Scan for the cell matching the given text and deliver its [X, Y] coordinate at center. 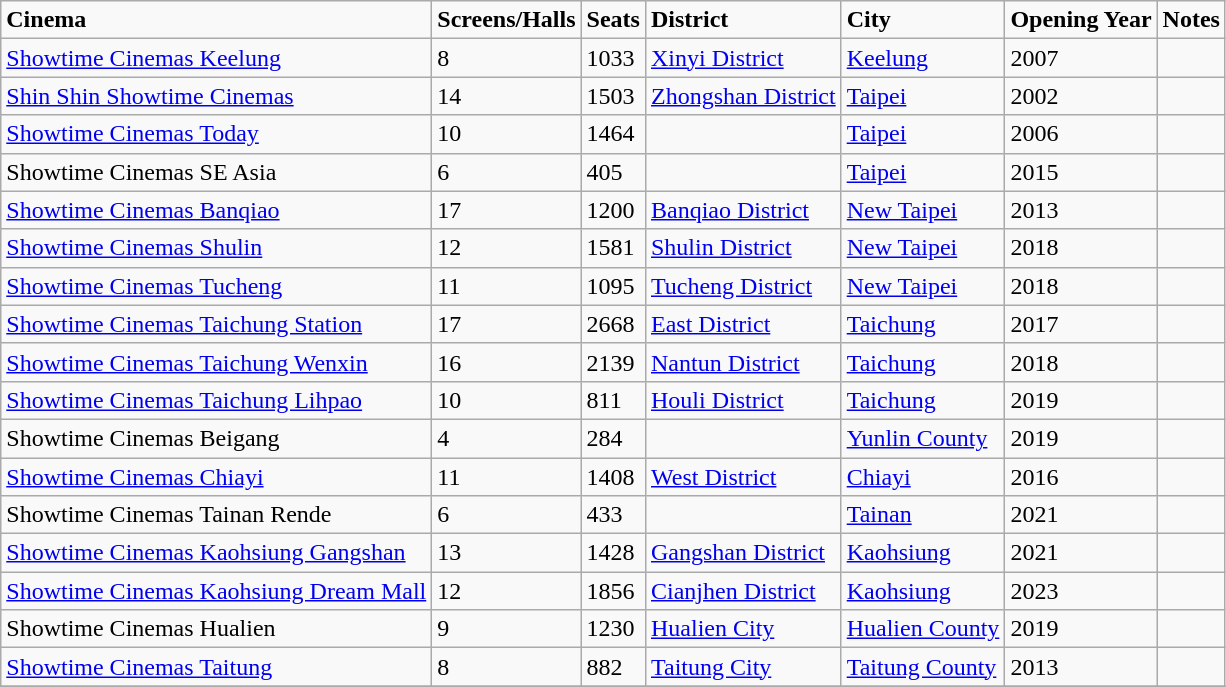
1428 [613, 553]
Showtime Cinemas Keelung [216, 58]
Screens/Halls [506, 20]
1033 [613, 58]
East District [743, 324]
433 [613, 515]
2023 [1081, 591]
Cianjhen District [743, 591]
Cinema [216, 20]
Showtime Cinemas Taitung [216, 667]
1856 [613, 591]
2006 [1081, 134]
882 [613, 667]
Showtime Cinemas Tucheng [216, 286]
Showtime Cinemas Kaohsiung Gangshan [216, 553]
Houli District [743, 400]
Showtime Cinemas Chiayi [216, 477]
Xinyi District [743, 58]
1230 [613, 629]
2007 [1081, 58]
9 [506, 629]
Notes [1191, 20]
Chiayi [923, 477]
Nantun District [743, 362]
1095 [613, 286]
2668 [613, 324]
2015 [1081, 172]
Tucheng District [743, 286]
Showtime Cinemas Banqiao [216, 210]
1408 [613, 477]
Showtime Cinemas Taichung Wenxin [216, 362]
Tainan [923, 515]
Zhongshan District [743, 96]
2139 [613, 362]
City [923, 20]
2017 [1081, 324]
Opening Year [1081, 20]
Showtime Cinemas Kaohsiung Dream Mall [216, 591]
4 [506, 438]
Showtime Cinemas Today [216, 134]
811 [613, 400]
2002 [1081, 96]
14 [506, 96]
Hualien County [923, 629]
1581 [613, 248]
13 [506, 553]
Shulin District [743, 248]
16 [506, 362]
1464 [613, 134]
405 [613, 172]
Seats [613, 20]
Showtime Cinemas Shulin [216, 248]
Showtime Cinemas SE Asia [216, 172]
1200 [613, 210]
Taitung City [743, 667]
2016 [1081, 477]
Banqiao District [743, 210]
Shin Shin Showtime Cinemas [216, 96]
West District [743, 477]
Showtime Cinemas Beigang [216, 438]
Keelung [923, 58]
Hualien City [743, 629]
Yunlin County [923, 438]
Showtime Cinemas Taichung Lihpao [216, 400]
1503 [613, 96]
284 [613, 438]
Gangshan District [743, 553]
Showtime Cinemas Taichung Station [216, 324]
Showtime Cinemas Hualien [216, 629]
District [743, 20]
Showtime Cinemas Tainan Rende [216, 515]
Taitung County [923, 667]
